Return the (X, Y) coordinate for the center point of the cell that contains the specified text.  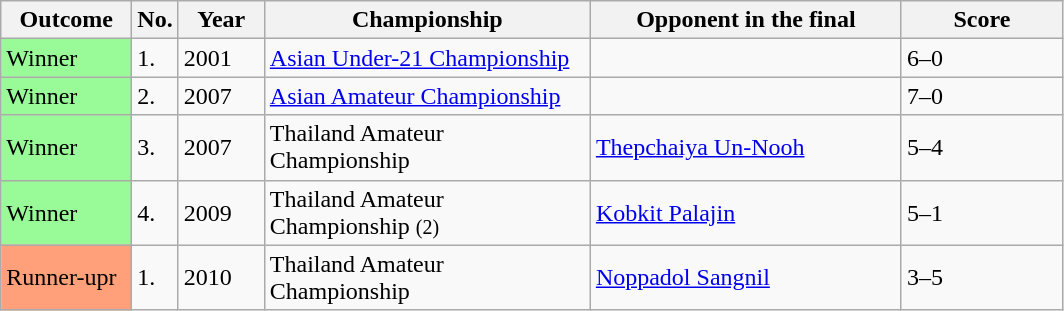
4. (155, 212)
Thailand Amateur Championship (2) (427, 212)
No. (155, 20)
Year (221, 20)
5–1 (982, 212)
Runner-upr (66, 278)
Championship (427, 20)
5–4 (982, 148)
6–0 (982, 58)
Asian Amateur Championship (427, 96)
Outcome (66, 20)
Score (982, 20)
2010 (221, 278)
Noppadol Sangnil (746, 278)
Kobkit Palajin (746, 212)
2001 (221, 58)
7–0 (982, 96)
Opponent in the final (746, 20)
3. (155, 148)
3–5 (982, 278)
Asian Under-21 Championship (427, 58)
Thepchaiya Un-Nooh (746, 148)
2. (155, 96)
2009 (221, 212)
